Determine the (x, y) coordinate at the center of the cell enclosing the given text.  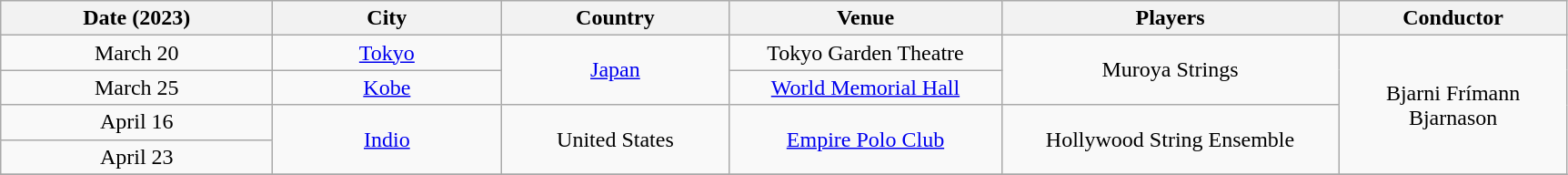
Japan (615, 70)
Empire Polo Club (866, 139)
Tokyo (387, 53)
Venue (866, 18)
April 23 (136, 157)
March 25 (136, 87)
City (387, 18)
Players (1170, 18)
Tokyo Garden Theatre (866, 53)
Country (615, 18)
Date (2023) (136, 18)
Kobe (387, 87)
Muroya Strings (1170, 70)
March 20 (136, 53)
April 16 (136, 122)
Conductor (1453, 18)
Indio (387, 139)
United States (615, 139)
World Memorial Hall (866, 87)
Bjarni Frímann Bjarnason (1453, 105)
Hollywood String Ensemble (1170, 139)
